Scan for the cell matching the given text and deliver its [x, y] coordinate at center. 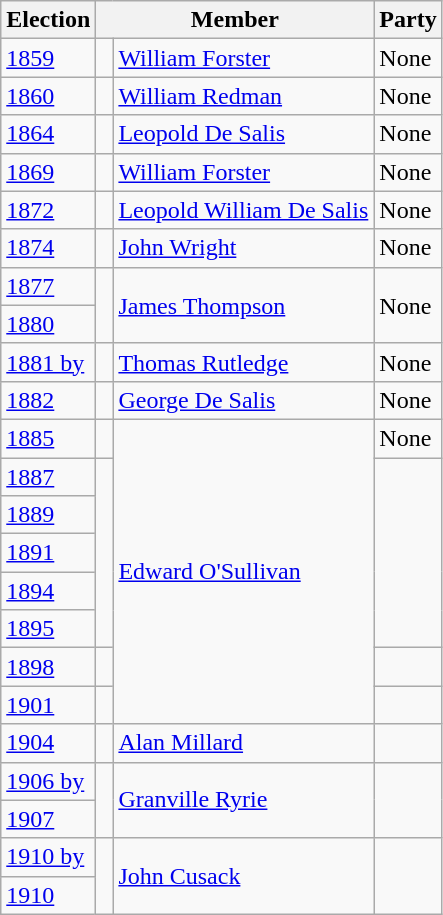
1901 [48, 705]
William Redman [244, 96]
1881 by [48, 362]
Thomas Rutledge [244, 362]
1894 [48, 591]
1904 [48, 743]
James Thompson [244, 305]
Leopold De Salis [244, 134]
1910 by [48, 857]
1872 [48, 210]
1859 [48, 58]
1864 [48, 134]
1898 [48, 667]
1907 [48, 819]
1891 [48, 553]
Alan Millard [244, 743]
1869 [48, 172]
Granville Ryrie [244, 800]
1906 by [48, 781]
John Cusack [244, 876]
Election [48, 20]
1887 [48, 477]
Leopold William De Salis [244, 210]
1895 [48, 629]
John Wright [244, 248]
1880 [48, 324]
Party [408, 20]
Edward O'Sullivan [244, 571]
1910 [48, 895]
1877 [48, 286]
1874 [48, 248]
1860 [48, 96]
Member [235, 20]
1889 [48, 515]
1882 [48, 400]
1885 [48, 438]
George De Salis [244, 400]
